Scan for the cell matching the given text and deliver its (X, Y) coordinate at center. 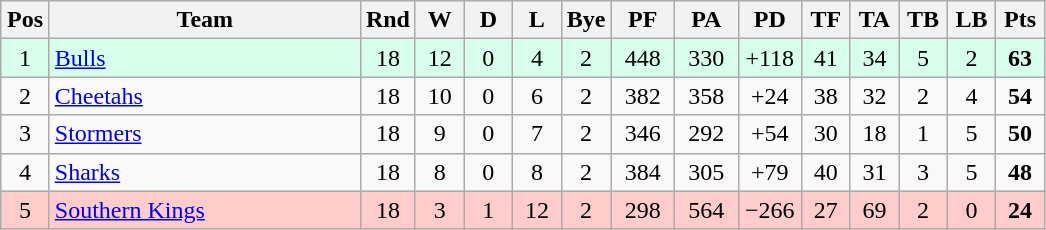
TB (924, 20)
+118 (770, 58)
Team (204, 20)
40 (826, 172)
TF (826, 20)
27 (826, 210)
Pos (26, 20)
24 (1020, 210)
7 (538, 134)
9 (440, 134)
50 (1020, 134)
PD (770, 20)
Stormers (204, 134)
PA (706, 20)
330 (706, 58)
69 (874, 210)
Rnd (388, 20)
358 (706, 96)
48 (1020, 172)
LB (972, 20)
Cheetahs (204, 96)
+54 (770, 134)
564 (706, 210)
30 (826, 134)
34 (874, 58)
PF (643, 20)
Sharks (204, 172)
292 (706, 134)
384 (643, 172)
63 (1020, 58)
Bye (586, 20)
−266 (770, 210)
Pts (1020, 20)
Bulls (204, 58)
448 (643, 58)
382 (643, 96)
TA (874, 20)
L (538, 20)
32 (874, 96)
54 (1020, 96)
6 (538, 96)
+79 (770, 172)
Southern Kings (204, 210)
305 (706, 172)
298 (643, 210)
346 (643, 134)
W (440, 20)
38 (826, 96)
41 (826, 58)
+24 (770, 96)
10 (440, 96)
D (488, 20)
31 (874, 172)
